Output the [X, Y] coordinate of the center of the cell containing the given text.  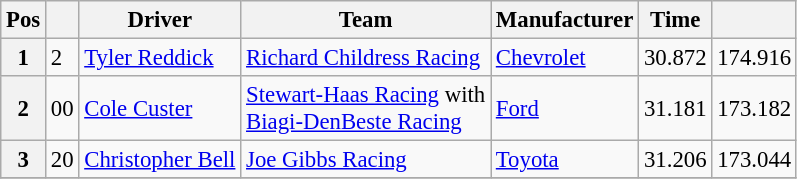
1 [24, 58]
Ford [564, 108]
Cole Custer [160, 108]
Manufacturer [564, 20]
3 [24, 160]
31.206 [676, 160]
Christopher Bell [160, 160]
20 [62, 160]
Toyota [564, 160]
173.182 [754, 108]
31.181 [676, 108]
Stewart-Haas Racing with Biagi-DenBeste Racing [366, 108]
174.916 [754, 58]
Richard Childress Racing [366, 58]
Team [366, 20]
Pos [24, 20]
173.044 [754, 160]
Tyler Reddick [160, 58]
Chevrolet [564, 58]
Time [676, 20]
00 [62, 108]
Joe Gibbs Racing [366, 160]
30.872 [676, 58]
Driver [160, 20]
